Scan for the cell matching the given text and deliver its [X, Y] coordinate at center. 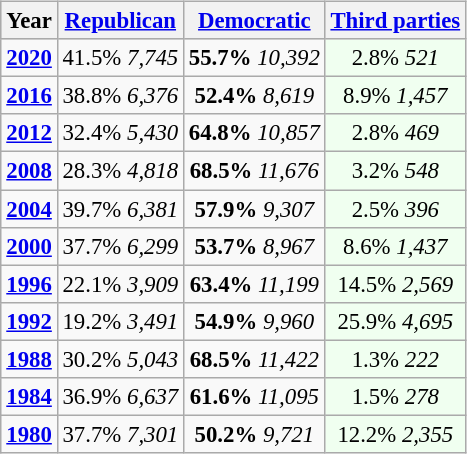
52.4% 8,619 [255, 96]
22.1% 3,909 [120, 284]
53.7% 8,967 [255, 246]
38.8% 6,376 [120, 96]
37.7% 6,299 [120, 246]
2004 [29, 209]
41.5% 7,745 [120, 58]
2020 [29, 58]
Democratic [255, 21]
50.2% 9,721 [255, 434]
Year [29, 21]
25.9% 4,695 [395, 321]
8.6% 1,437 [395, 246]
1996 [29, 284]
12.2% 2,355 [395, 434]
28.3% 4,818 [120, 171]
32.4% 5,430 [120, 133]
61.6% 11,095 [255, 396]
1.3% 222 [395, 359]
2.8% 469 [395, 133]
2000 [29, 246]
2.8% 521 [395, 58]
63.4% 11,199 [255, 284]
14.5% 2,569 [395, 284]
Third parties [395, 21]
30.2% 5,043 [120, 359]
2.5% 396 [395, 209]
2012 [29, 133]
54.9% 9,960 [255, 321]
1984 [29, 396]
1.5% 278 [395, 396]
36.9% 6,637 [120, 396]
2016 [29, 96]
1980 [29, 434]
64.8% 10,857 [255, 133]
57.9% 9,307 [255, 209]
1992 [29, 321]
68.5% 11,676 [255, 171]
1988 [29, 359]
8.9% 1,457 [395, 96]
Republican [120, 21]
19.2% 3,491 [120, 321]
68.5% 11,422 [255, 359]
3.2% 548 [395, 171]
55.7% 10,392 [255, 58]
2008 [29, 171]
37.7% 7,301 [120, 434]
39.7% 6,381 [120, 209]
